Scan for the cell matching the given text and deliver its [X, Y] coordinate at center. 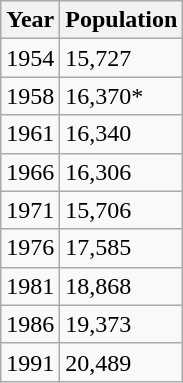
16,370* [122, 96]
1961 [30, 134]
1971 [30, 210]
1966 [30, 172]
16,306 [122, 172]
1958 [30, 96]
15,706 [122, 210]
16,340 [122, 134]
1986 [30, 324]
1954 [30, 58]
20,489 [122, 362]
18,868 [122, 286]
Population [122, 20]
1976 [30, 248]
15,727 [122, 58]
17,585 [122, 248]
19,373 [122, 324]
1991 [30, 362]
1981 [30, 286]
Year [30, 20]
